Search for the cell housing the specified text and yield its (X, Y) center coordinate. 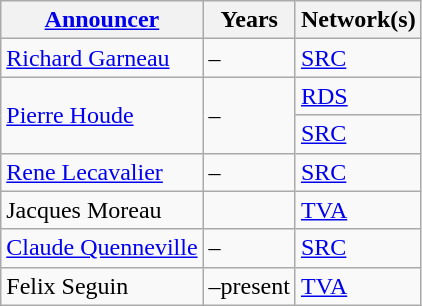
Richard Garneau (102, 58)
Announcer (102, 20)
RDS (358, 96)
Years (249, 20)
Felix Seguin (102, 286)
Pierre Houde (102, 115)
Claude Quenneville (102, 248)
Jacques Moreau (102, 210)
–present (249, 286)
Network(s) (358, 20)
Rene Lecavalier (102, 172)
